Locate the cell with the specified text and output its [x, y] center coordinate. 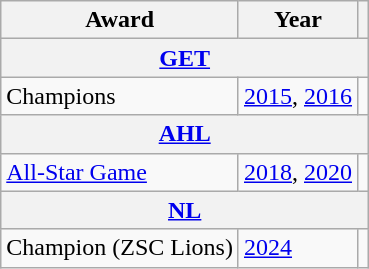
NL [185, 210]
Champions [120, 96]
AHL [185, 134]
GET [185, 58]
All-Star Game [120, 172]
2015, 2016 [298, 96]
2018, 2020 [298, 172]
2024 [298, 248]
Award [120, 20]
Year [298, 20]
Champion (ZSC Lions) [120, 248]
